Find where the given text appears and provide that cell's center as (X, Y) coordinate. 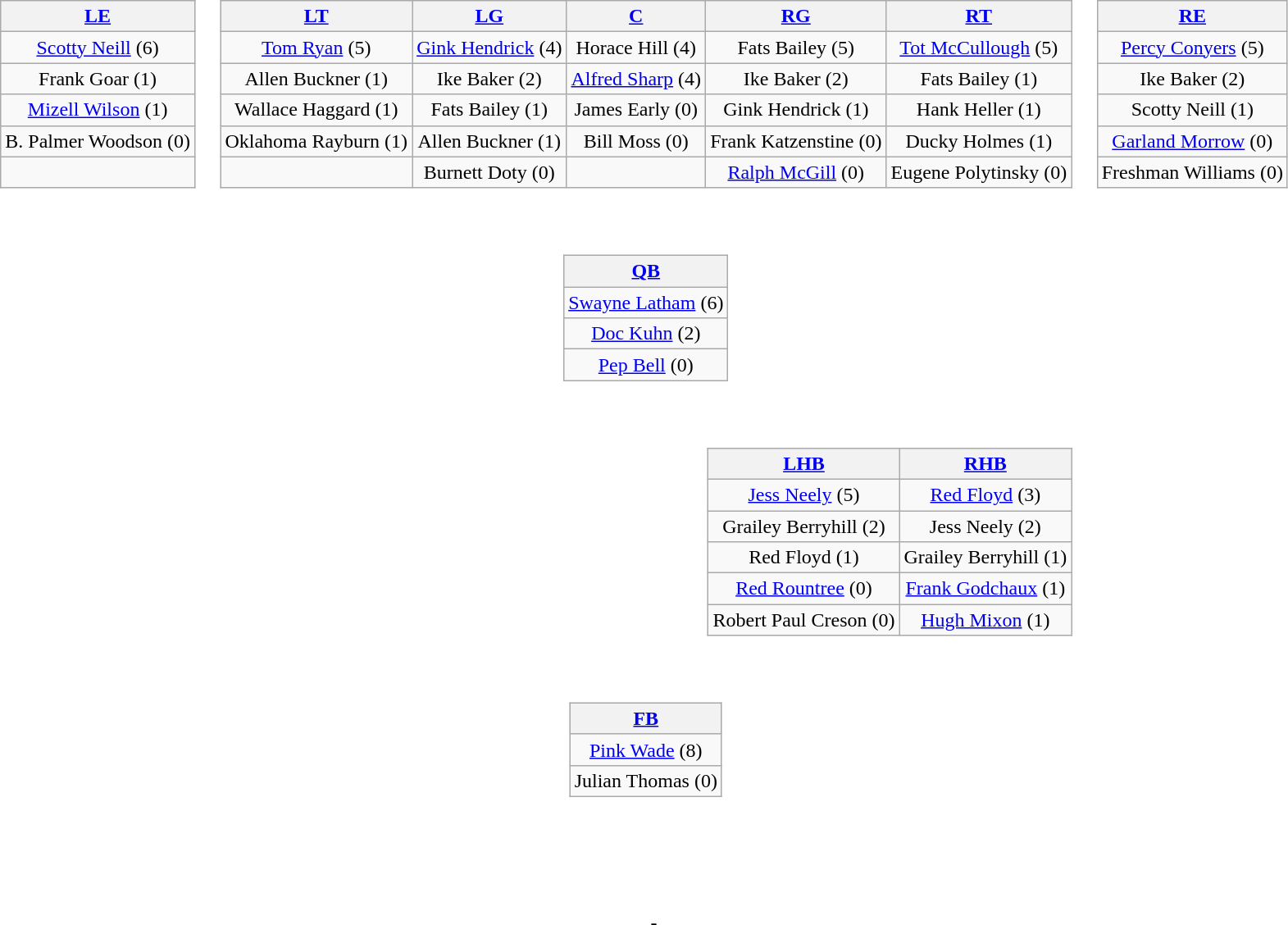
Gink Hendrick (1) (796, 110)
Scotty Neill (1) (1192, 110)
Doc Kuhn (2) (646, 334)
RE (1192, 16)
Wallace Haggard (1) (316, 110)
RG (796, 16)
Ducky Holmes (1) (979, 141)
Grailey Berryhill (1) (985, 558)
Red Floyd (3) (985, 494)
FB (646, 718)
Horace Hill (4) (636, 48)
Percy Conyers (5) (1192, 48)
Jess Neely (5) (803, 494)
Pep Bell (0) (646, 365)
LG (489, 16)
Fats Bailey (5) (796, 48)
Hugh Mixon (1) (985, 620)
Pink Wade (8) (646, 750)
Frank Goar (1) (98, 79)
LHB (803, 463)
Grailey Berryhill (2) (803, 526)
FB Pink Wade (8) Julian Thomas (0) (656, 739)
Bill Moss (0) (636, 141)
LE (98, 16)
Julian Thomas (0) (646, 781)
Tot McCullough (5) (979, 48)
Gink Hendrick (4) (489, 48)
RHB (985, 463)
C (636, 16)
QB (646, 271)
Frank Katzenstine (0) (796, 141)
B. Palmer Woodson (0) (98, 141)
Mizell Wilson (1) (98, 110)
Garland Morrow (0) (1192, 141)
QB Swayne Latham (6) Doc Kuhn (2) Pep Bell (0) (656, 307)
RT (979, 16)
Red Floyd (1) (803, 558)
Jess Neely (2) (985, 526)
Burnett Doty (0) (489, 172)
James Early (0) (636, 110)
Red Rountree (0) (803, 589)
Scotty Neill (6) (98, 48)
Eugene Polytinsky (0) (979, 172)
Alfred Sharp (4) (636, 79)
Robert Paul Creson (0) (803, 620)
Ralph McGill (0) (796, 172)
Tom Ryan (5) (316, 48)
Swayne Latham (6) (646, 303)
Oklahoma Rayburn (1) (316, 141)
Freshman Williams (0) (1192, 172)
LT (316, 16)
Frank Godchaux (1) (985, 589)
Hank Heller (1) (979, 110)
